Capture the cell that displays the provided text and extract its (x, y) central coordinate. 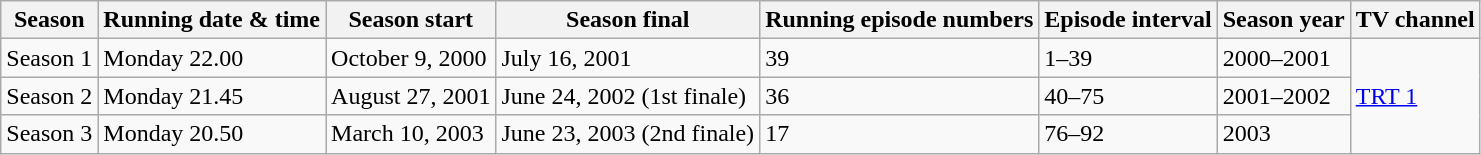
August 27, 2001 (411, 96)
Season year (1284, 20)
Season final (628, 20)
Season (50, 20)
Monday 20.50 (212, 134)
36 (900, 96)
2003 (1284, 134)
Season 3 (50, 134)
March 10, 2003 (411, 134)
39 (900, 58)
2000–2001 (1284, 58)
October 9, 2000 (411, 58)
76–92 (1128, 134)
Running date & time (212, 20)
17 (900, 134)
Monday 21.45 (212, 96)
June 24, 2002 (1st finale) (628, 96)
July 16, 2001 (628, 58)
Season start (411, 20)
Season 2 (50, 96)
TV channel (1415, 20)
40–75 (1128, 96)
TRT 1 (1415, 96)
June 23, 2003 (2nd finale) (628, 134)
1–39 (1128, 58)
Running episode numbers (900, 20)
Season 1 (50, 58)
Monday 22.00 (212, 58)
2001–2002 (1284, 96)
Episode interval (1128, 20)
